Detect which cell encompasses the target text, then output its [x, y] center coordinate. 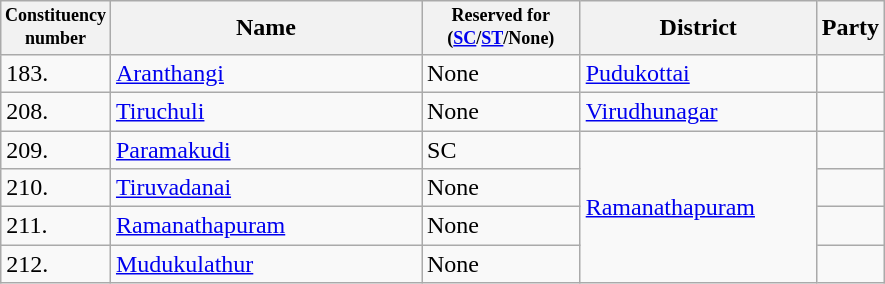
212. [56, 264]
Constituency number [56, 28]
Pudukottai [698, 73]
Reserved for (SC/ST/None) [502, 28]
SC [502, 150]
Paramakudi [266, 150]
209. [56, 150]
211. [56, 226]
District [698, 28]
Party [850, 28]
Aranthangi [266, 73]
Tiruchuli [266, 111]
183. [56, 73]
208. [56, 111]
Tiruvadanai [266, 188]
210. [56, 188]
Virudhunagar [698, 111]
Mudukulathur [266, 264]
Name [266, 28]
